Output the (x, y) coordinate of the center of the cell containing the given text.  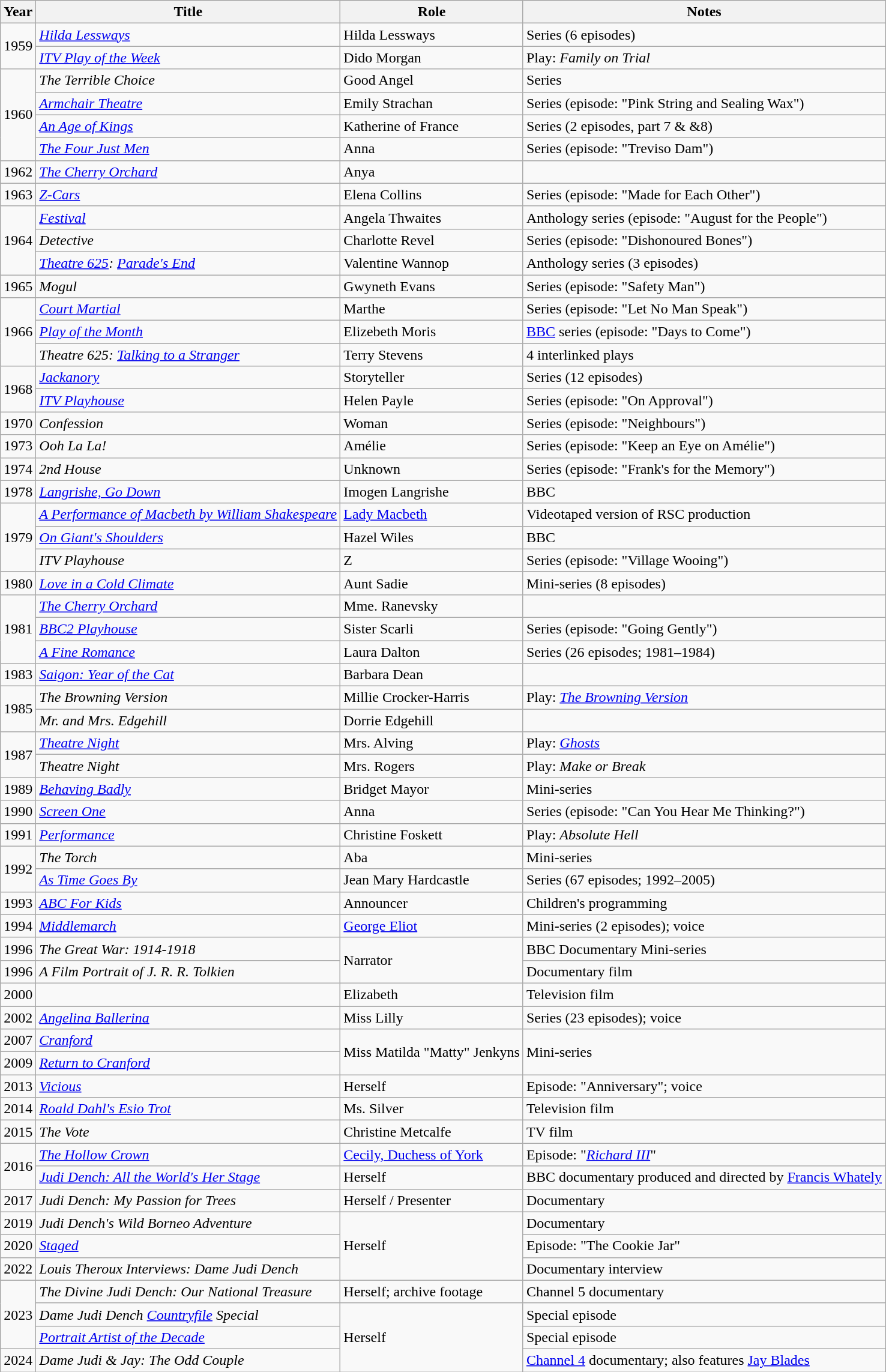
Elena Collins (432, 195)
The Vote (188, 1132)
The Four Just Men (188, 149)
2016 (18, 1166)
The Terrible Choice (188, 80)
TV film (704, 1132)
Mrs. Alving (432, 743)
Cranford (188, 1041)
Valentine Wannop (432, 263)
Play: Family on Trial (704, 58)
2024 (18, 1360)
Roald Dahl's Esio Trot (188, 1109)
Woman (432, 423)
Christine Foskett (432, 835)
The Great War: 1914-1918 (188, 949)
Series (episode: "Village Wooing") (704, 560)
1989 (18, 789)
Barbara Dean (432, 675)
Love in a Cold Climate (188, 583)
Emily Strachan (432, 103)
Series (6 episodes) (704, 35)
BBC documentary produced and directed by Francis Whately (704, 1177)
Anthology series (3 episodes) (704, 263)
Imogen Langrishe (432, 492)
Ms. Silver (432, 1109)
1994 (18, 926)
Documentary interview (704, 1269)
Confession (188, 423)
Series (episode: "Made for Each Other") (704, 195)
Anthology series (episode: "August for the People") (704, 217)
Unknown (432, 469)
Dorrie Edgehill (432, 721)
Channel 4 documentary; also features Jay Blades (704, 1360)
Series (26 episodes; 1981–1984) (704, 651)
Series (episode: "Frank's for the Memory") (704, 469)
2009 (18, 1063)
The Divine Judi Dench: Our National Treasure (188, 1292)
Return to Cranford (188, 1063)
Miss Lilly (432, 1018)
Mogul (188, 286)
Court Martial (188, 309)
The Torch (188, 857)
Charlotte Revel (432, 240)
Performance (188, 835)
Episode: "The Cookie Jar" (704, 1246)
Year (18, 12)
Dame Judi & Jay: The Odd Couple (188, 1360)
BBC2 Playhouse (188, 629)
2013 (18, 1086)
Herself; archive footage (432, 1292)
Series (episode: "Let No Man Speak") (704, 309)
Anya (432, 172)
1966 (18, 332)
Title (188, 12)
Jean Mary Hardcastle (432, 880)
Christine Metcalfe (432, 1132)
Play: The Browning Version (704, 698)
1963 (18, 195)
1979 (18, 537)
Armchair Theatre (188, 103)
Helen Payle (432, 400)
The Hollow Crown (188, 1155)
Z (432, 560)
2023 (18, 1314)
Elizebeth Moris (432, 332)
2002 (18, 1018)
4 interlinked plays (704, 355)
Jackanory (188, 378)
ITV Play of the Week (188, 58)
Middlemarch (188, 926)
Series (episode: "Pink String and Sealing Wax") (704, 103)
Series (67 episodes; 1992–2005) (704, 880)
Angela Thwaites (432, 217)
Narrator (432, 960)
1959 (18, 46)
Documentary film (704, 972)
Theatre 625: Talking to a Stranger (188, 355)
The Browning Version (188, 698)
1990 (18, 812)
Series (episode: "Dishonoured Bones") (704, 240)
2014 (18, 1109)
Festival (188, 217)
Staged (188, 1246)
1985 (18, 709)
2000 (18, 994)
Z-Cars (188, 195)
Louis Theroux Interviews: Dame Judi Dench (188, 1269)
Mini-series (2 episodes); voice (704, 926)
Episode: "Anniversary"; voice (704, 1086)
1973 (18, 446)
A Film Portrait of J. R. R. Tolkien (188, 972)
An Age of Kings (188, 126)
Marthe (432, 309)
Judi Dench: My Passion for Trees (188, 1200)
Hazel Wiles (432, 537)
2nd House (188, 469)
Behaving Badly (188, 789)
2022 (18, 1269)
Dame Judi Dench Countryfile Special (188, 1314)
Role (432, 12)
BBC series (episode: "Days to Come") (704, 332)
Theatre 625: Parade's End (188, 263)
George Eliot (432, 926)
Aba (432, 857)
Bridget Mayor (432, 789)
Series (12 episodes) (704, 378)
Dido Morgan (432, 58)
1987 (18, 755)
Play of the Month (188, 332)
On Giant's Shoulders (188, 537)
Series (episode: "Treviso Dam") (704, 149)
1962 (18, 172)
Series (episode: "Going Gently") (704, 629)
Series (episode: "On Approval") (704, 400)
Detective (188, 240)
2019 (18, 1223)
1968 (18, 389)
Herself / Presenter (432, 1200)
Series (23 episodes); voice (704, 1018)
Mr. and Mrs. Edgehill (188, 721)
Katherine of France (432, 126)
ABC For Kids (188, 903)
Series (704, 80)
Screen One (188, 812)
1974 (18, 469)
1981 (18, 629)
Series (episode: "Can You Hear Me Thinking?") (704, 812)
1978 (18, 492)
Ooh La La! (188, 446)
1965 (18, 286)
2017 (18, 1200)
Storyteller (432, 378)
1964 (18, 240)
Play: Make or Break (704, 766)
Sister Scarli (432, 629)
Judi Dench's Wild Borneo Adventure (188, 1223)
Lady Macbeth (432, 515)
1983 (18, 675)
Millie Crocker-Harris (432, 698)
Angelina Ballerina (188, 1018)
Mme. Ranevsky (432, 606)
1991 (18, 835)
Aunt Sadie (432, 583)
Good Angel (432, 80)
1980 (18, 583)
Vicious (188, 1086)
Gwyneth Evans (432, 286)
Elizabeth (432, 994)
1970 (18, 423)
A Fine Romance (188, 651)
2007 (18, 1041)
Children's programming (704, 903)
Laura Dalton (432, 651)
Notes (704, 12)
Videotaped version of RSC production (704, 515)
Series (episode: "Safety Man") (704, 286)
Terry Stevens (432, 355)
Channel 5 documentary (704, 1292)
BBC Documentary Mini-series (704, 949)
2015 (18, 1132)
Episode: "Richard III" (704, 1155)
Judi Dench: All the World's Her Stage (188, 1177)
Langrishe, Go Down (188, 492)
Play: Absolute Hell (704, 835)
Miss Matilda "Matty" Jenkyns (432, 1052)
Series (2 episodes, part 7 & &8) (704, 126)
1993 (18, 903)
Mini-series (8 episodes) (704, 583)
1992 (18, 869)
1960 (18, 115)
Play: Ghosts (704, 743)
Announcer (432, 903)
2020 (18, 1246)
As Time Goes By (188, 880)
Portrait Artist of the Decade (188, 1337)
Cecily, Duchess of York (432, 1155)
Amélie (432, 446)
Series (episode: "Keep an Eye on Amélie") (704, 446)
A Performance of Macbeth by William Shakespeare (188, 515)
Saigon: Year of the Cat (188, 675)
Mrs. Rogers (432, 766)
Series (episode: "Neighbours") (704, 423)
